Provide the [x, y] coordinate of the cell's center where the given text is located.  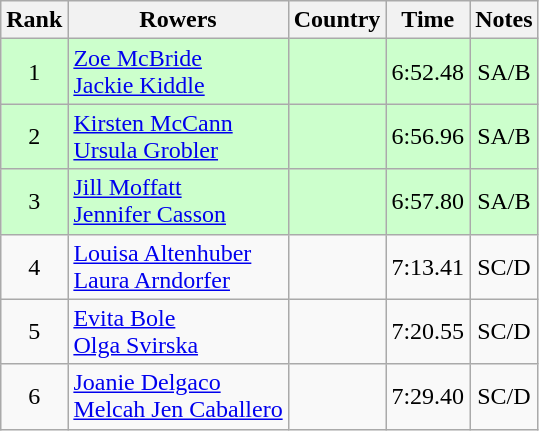
5 [34, 332]
Notes [504, 20]
Rowers [178, 20]
7:13.41 [428, 266]
Louisa AltenhuberLaura Arndorfer [178, 266]
Joanie DelgacoMelcah Jen Caballero [178, 396]
Time [428, 20]
Evita BoleOlga Svirska [178, 332]
Rank [34, 20]
Kirsten McCannUrsula Grobler [178, 136]
Zoe McBrideJackie Kiddle [178, 72]
7:29.40 [428, 396]
Country [337, 20]
Jill MoffattJennifer Casson [178, 202]
4 [34, 266]
3 [34, 202]
6:57.80 [428, 202]
7:20.55 [428, 332]
1 [34, 72]
6:56.96 [428, 136]
2 [34, 136]
6:52.48 [428, 72]
6 [34, 396]
